Search for the cell housing the specified text and yield its (x, y) center coordinate. 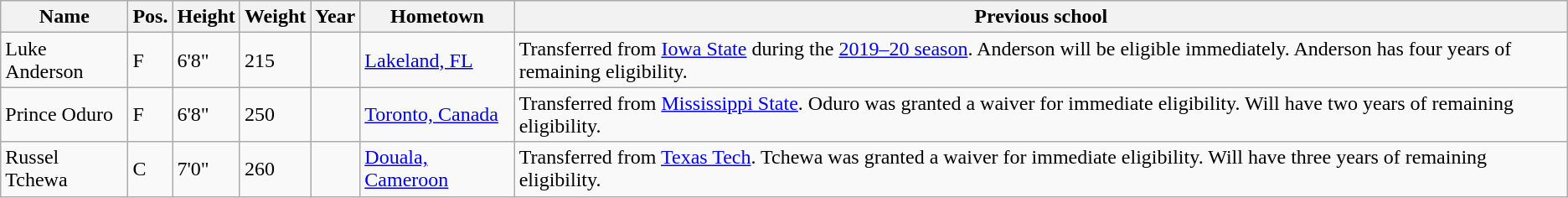
Hometown (437, 17)
Luke Anderson (64, 60)
Transferred from Texas Tech. Tchewa was granted a waiver for immediate eligibility. Will have three years of remaining eligibility. (1040, 169)
260 (275, 169)
215 (275, 60)
Previous school (1040, 17)
Prince Oduro (64, 114)
Russel Tchewa (64, 169)
250 (275, 114)
Lakeland, FL (437, 60)
Toronto, Canada (437, 114)
7'0" (206, 169)
Transferred from Iowa State during the 2019–20 season. Anderson will be eligible immediately. Anderson has four years of remaining eligibility. (1040, 60)
Name (64, 17)
C (151, 169)
Pos. (151, 17)
Transferred from Mississippi State. Oduro was granted a waiver for immediate eligibility. Will have two years of remaining eligibility. (1040, 114)
Weight (275, 17)
Douala, Cameroon (437, 169)
Year (335, 17)
Height (206, 17)
